Provide the (X, Y) coordinate of the cell's center where the given text is located.  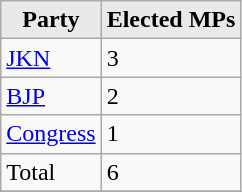
3 (171, 58)
Party (51, 20)
Total (51, 172)
6 (171, 172)
JKN (51, 58)
2 (171, 96)
Elected MPs (171, 20)
Congress (51, 134)
BJP (51, 96)
1 (171, 134)
